Search for the cell housing the specified text and yield its [X, Y] center coordinate. 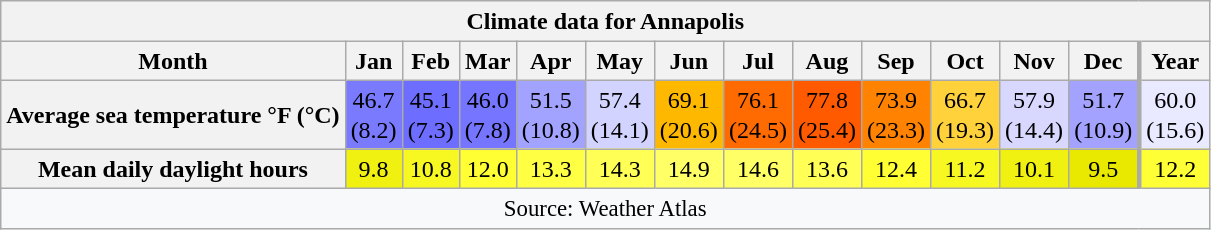
14.6 [758, 169]
Source: Weather Atlas [606, 208]
Nov [1034, 61]
Jul [758, 61]
Average sea temperature °F (°C) [173, 114]
12.4 [896, 169]
76.1(24.5) [758, 114]
57.9(14.4) [1034, 114]
57.4(14.1) [620, 114]
51.5(10.8) [550, 114]
69.1(20.6) [688, 114]
10.1 [1034, 169]
60.0(15.6) [1174, 114]
Mean daily daylight hours [173, 169]
May [620, 61]
Aug [826, 61]
Apr [550, 61]
12.0 [488, 169]
73.9(23.3) [896, 114]
45.1(7.3) [430, 114]
12.2 [1174, 169]
66.7(19.3) [966, 114]
9.5 [1104, 169]
Month [173, 61]
77.8(25.4) [826, 114]
13.6 [826, 169]
Mar [488, 61]
Oct [966, 61]
Sep [896, 61]
9.8 [374, 169]
11.2 [966, 169]
46.7(8.2) [374, 114]
14.9 [688, 169]
Year [1174, 61]
14.3 [620, 169]
51.7(10.9) [1104, 114]
Climate data for Annapolis [606, 21]
Jun [688, 61]
10.8 [430, 169]
Dec [1104, 61]
Feb [430, 61]
Jan [374, 61]
13.3 [550, 169]
46.0(7.8) [488, 114]
